Provide the [x, y] coordinate of the cell's center where the given text is located.  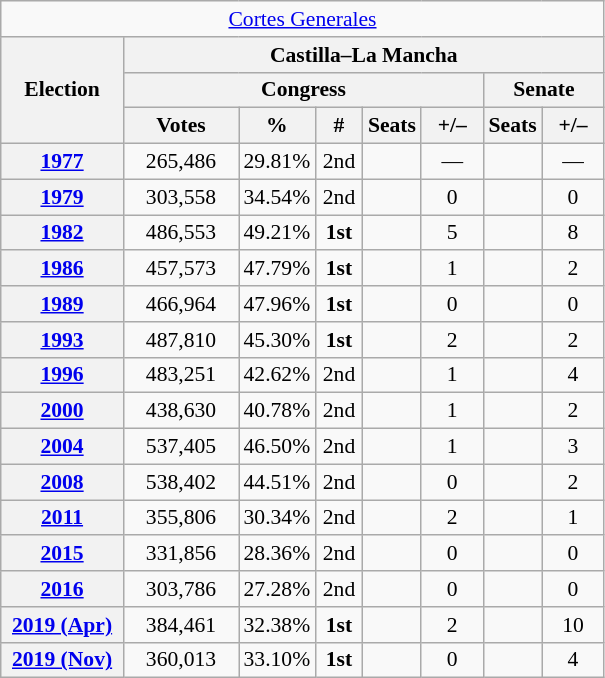
2000 [62, 411]
2019 (Apr) [62, 625]
2015 [62, 554]
Cortes Generales [303, 19]
384,461 [180, 625]
2011 [62, 518]
355,806 [180, 518]
3 [574, 447]
27.28% [276, 589]
1979 [62, 197]
30.34% [276, 518]
303,786 [180, 589]
2008 [62, 482]
Votes [180, 126]
5 [452, 233]
2019 (Nov) [62, 660]
29.81% [276, 162]
538,402 [180, 482]
42.62% [276, 375]
331,856 [180, 554]
1982 [62, 233]
Congress [303, 90]
1993 [62, 340]
Senate [544, 90]
% [276, 126]
46.50% [276, 447]
483,251 [180, 375]
8 [574, 233]
47.79% [276, 269]
1977 [62, 162]
34.54% [276, 197]
438,630 [180, 411]
10 [574, 625]
49.21% [276, 233]
2004 [62, 447]
1996 [62, 375]
487,810 [180, 340]
45.30% [276, 340]
32.38% [276, 625]
40.78% [276, 411]
265,486 [180, 162]
457,573 [180, 269]
33.10% [276, 660]
466,964 [180, 304]
2016 [62, 589]
44.51% [276, 482]
537,405 [180, 447]
# [339, 126]
1986 [62, 269]
303,558 [180, 197]
486,553 [180, 233]
Castilla–La Mancha [364, 55]
47.96% [276, 304]
360,013 [180, 660]
1989 [62, 304]
Election [62, 90]
28.36% [276, 554]
